Detect which cell encompasses the target text, then output its (X, Y) center coordinate. 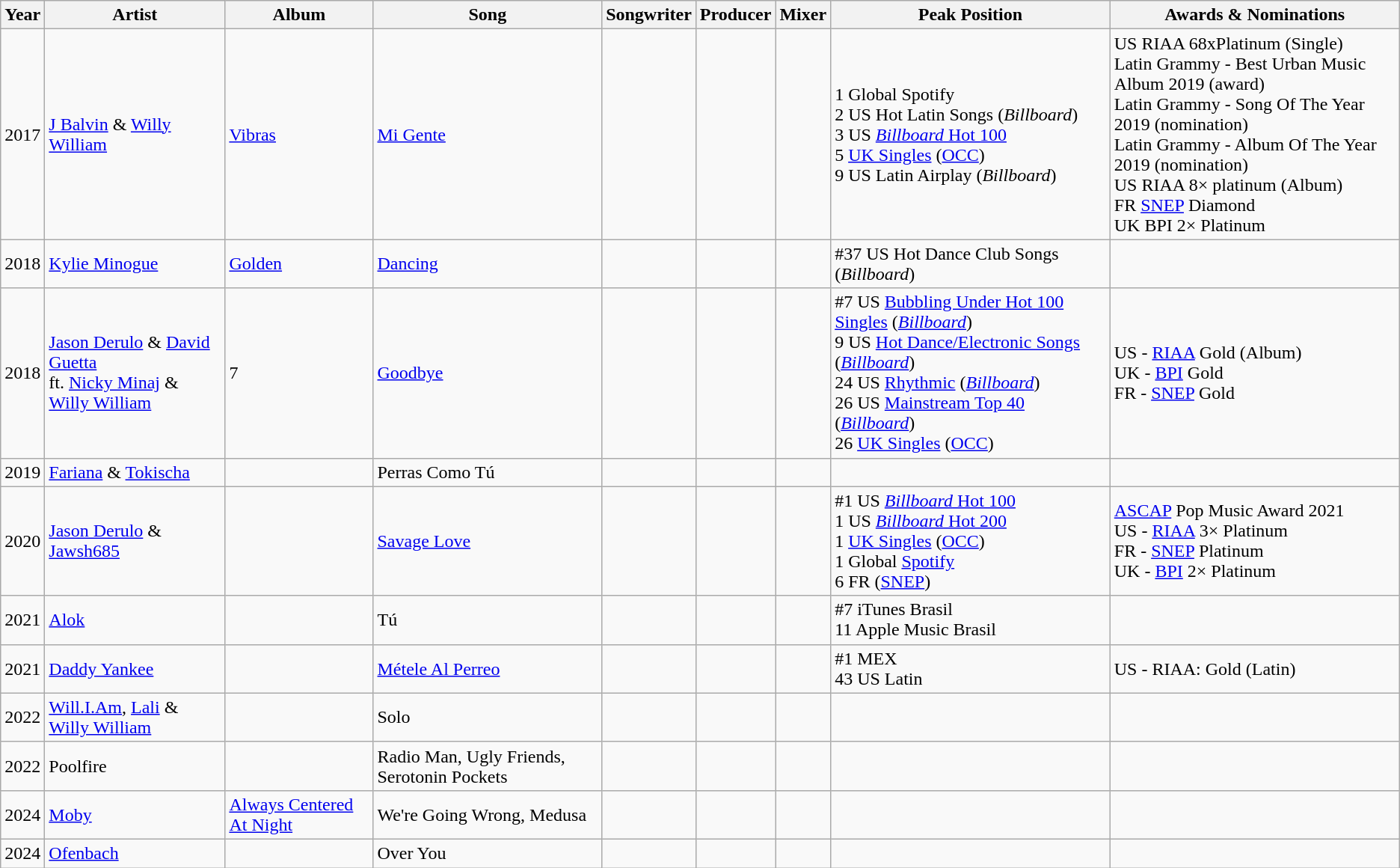
Producer (736, 15)
We're Going Wrong, Medusa (488, 814)
7 (299, 373)
Poolfire (135, 766)
Perras Como Tú (488, 472)
Peak Position (971, 15)
ASCAP Pop Music Award 2021 US - RIAA 3× PlatinumFR - SNEP PlatinumUK - BPI 2× Platinum (1255, 541)
#1 MEX43 US Latin (971, 669)
2019 (22, 472)
J Balvin & Willy William (135, 135)
Daddy Yankee (135, 669)
Over You (488, 853)
#37 US Hot Dance Club Songs (Billboard) (971, 263)
Golden (299, 263)
Fariana & Tokischa (135, 472)
1 Global Spotify 2 US Hot Latin Songs (Billboard) 3 US Billboard Hot 1005 UK Singles (OCC) 9 US Latin Airplay (Billboard) (971, 135)
#1 US Billboard Hot 1001 US Billboard Hot 2001 UK Singles (OCC) 1 Global Spotify6 FR (SNEP) (971, 541)
Artist (135, 15)
Dancing (488, 263)
Goodbye (488, 373)
Ofenbach (135, 853)
Jason Derulo & Jawsh685 (135, 541)
Solo (488, 717)
Awards & Nominations (1255, 15)
Mixer (803, 15)
Alok (135, 620)
US - RIAA: Gold (Latin) (1255, 669)
Savage Love (488, 541)
Radio Man, Ugly Friends, Serotonin Pockets (488, 766)
Will.I.Am, Lali & Willy William (135, 717)
Kylie Minogue (135, 263)
Jason Derulo & David Guettaft. Nicky Minaj & Willy William (135, 373)
Song (488, 15)
Tú (488, 620)
US - RIAA Gold (Album) UK - BPI Gold FR - SNEP Gold (1255, 373)
#7 iTunes Brasil11 Apple Music Brasil (971, 620)
Moby (135, 814)
Vibras (299, 135)
Always Centered At Night (299, 814)
Métele Al Perreo (488, 669)
Mi Gente (488, 135)
2020 (22, 541)
Album (299, 15)
2017 (22, 135)
Songwriter (649, 15)
Year (22, 15)
